Provide the (X, Y) coordinate of the cell's center where the given text is located.  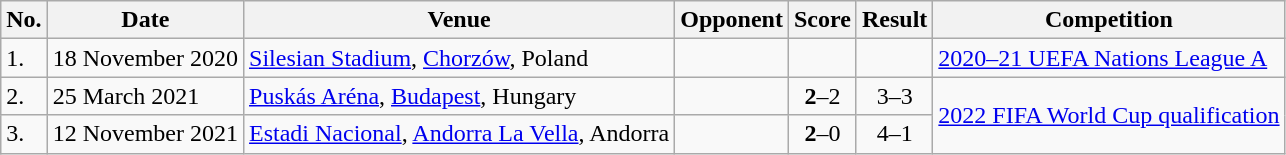
Result (894, 20)
4–1 (894, 134)
Competition (1109, 20)
25 March 2021 (145, 96)
2–2 (822, 96)
2–0 (822, 134)
No. (24, 20)
2022 FIFA World Cup qualification (1109, 115)
3–3 (894, 96)
2020–21 UEFA Nations League A (1109, 58)
Venue (460, 20)
Opponent (732, 20)
Date (145, 20)
Score (822, 20)
3. (24, 134)
2. (24, 96)
12 November 2021 (145, 134)
18 November 2020 (145, 58)
Silesian Stadium, Chorzów, Poland (460, 58)
1. (24, 58)
Puskás Aréna, Budapest, Hungary (460, 96)
Estadi Nacional, Andorra La Vella, Andorra (460, 134)
